From the cell containing the given text, extract its center point as (x, y) coordinate. 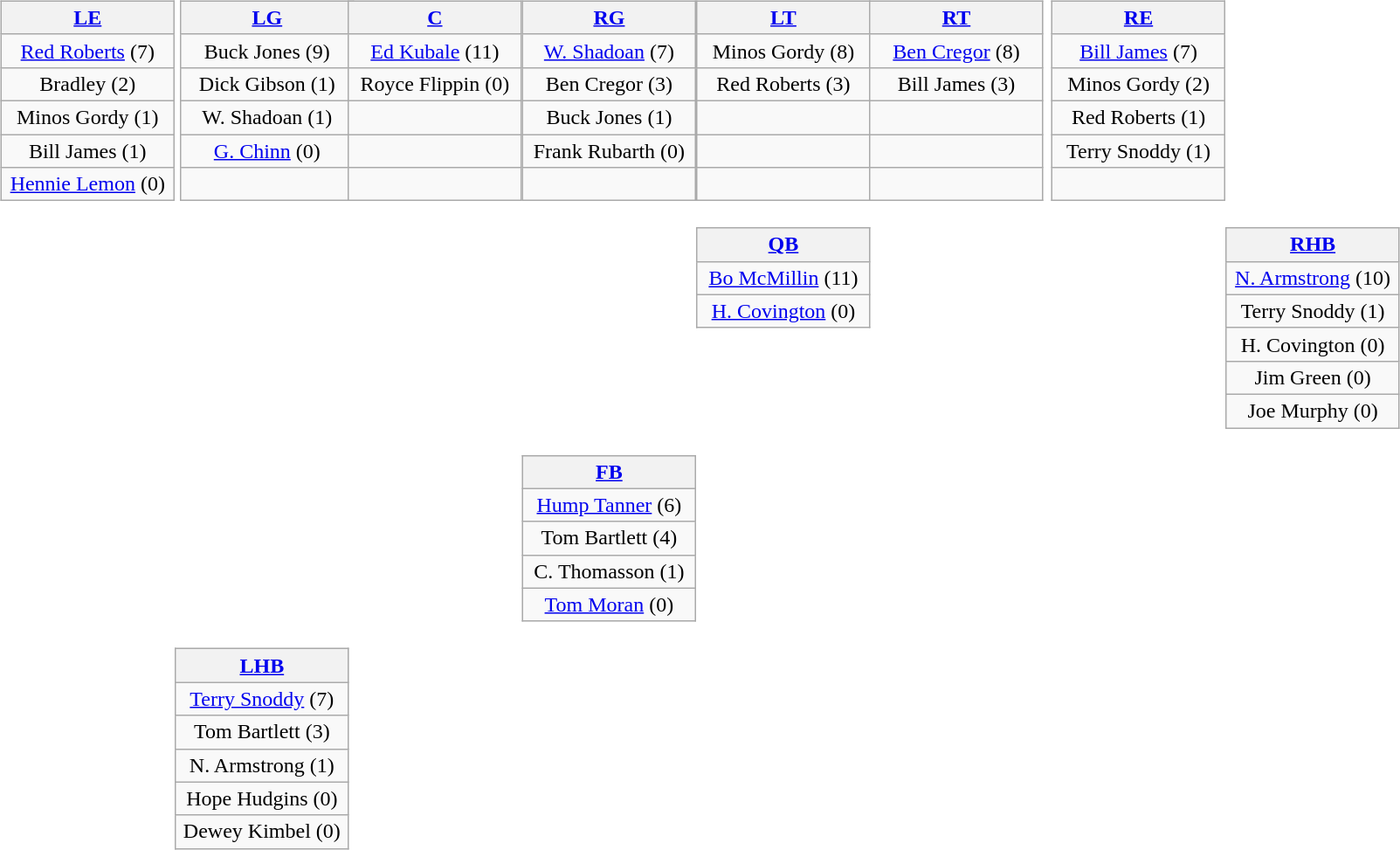
N. Armstrong (10) (1313, 278)
Dick Gibson (1) (267, 84)
RHB (1313, 245)
Dewey Kimbel (0) (262, 832)
Red Roberts (1) (1139, 117)
Tom Bartlett (3) (262, 732)
Buck Jones (9) (267, 51)
Tom Bartlett (4) (609, 538)
Bo McMillin (11) (783, 278)
Minos Gordy (2) (1139, 84)
C. Thomasson (1) (609, 571)
N. Armstrong (1) (262, 765)
RT (956, 17)
Bill James (3) (956, 84)
Joe Murphy (0) (1313, 411)
RE (1139, 17)
QB Bo McMillin (11) H. Covington (0) (783, 316)
Red Roberts (3) (783, 84)
QB (783, 245)
Hennie Lemon (0) (87, 184)
LE (87, 17)
Buck Jones (1) (609, 117)
Tom Moran (0) (609, 605)
Minos Gordy (8) (783, 51)
C (435, 17)
Bill James (1) (87, 151)
LG (267, 17)
Ed Kubale (11) (435, 51)
Terry Snoddy (7) (262, 699)
W. Shadoan (7) (609, 51)
RG (609, 17)
Frank Rubarth (0) (609, 151)
Red Roberts (7) (87, 51)
RHB N. Armstrong (10) Terry Snoddy (1) H. Covington (0) Jim Green (0) Joe Murphy (0) (1307, 316)
G. Chinn (0) (267, 151)
Hope Hudgins (0) (262, 798)
FB (609, 472)
Jim Green (0) (1313, 377)
Ben Cregor (8) (956, 51)
FB Hump Tanner (6) Tom Bartlett (4) C. Thomasson (1) Tom Moran (0) (610, 527)
LT (783, 17)
W. Shadoan (1) (267, 117)
Bradley (2) (87, 84)
Hump Tanner (6) (609, 505)
Minos Gordy (1) (87, 117)
LHB (262, 666)
Bill James (7) (1139, 51)
Ben Cregor (3) (609, 84)
Royce Flippin (0) (435, 84)
